Return the (x, y) coordinate for the center point of the cell that contains the specified text.  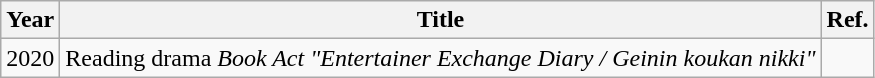
Reading drama Book Act "Entertainer Exchange Diary / Geinin koukan nikki" (440, 58)
Title (440, 20)
Ref. (848, 20)
Year (30, 20)
2020 (30, 58)
